Search for the cell housing the specified text and yield its [x, y] center coordinate. 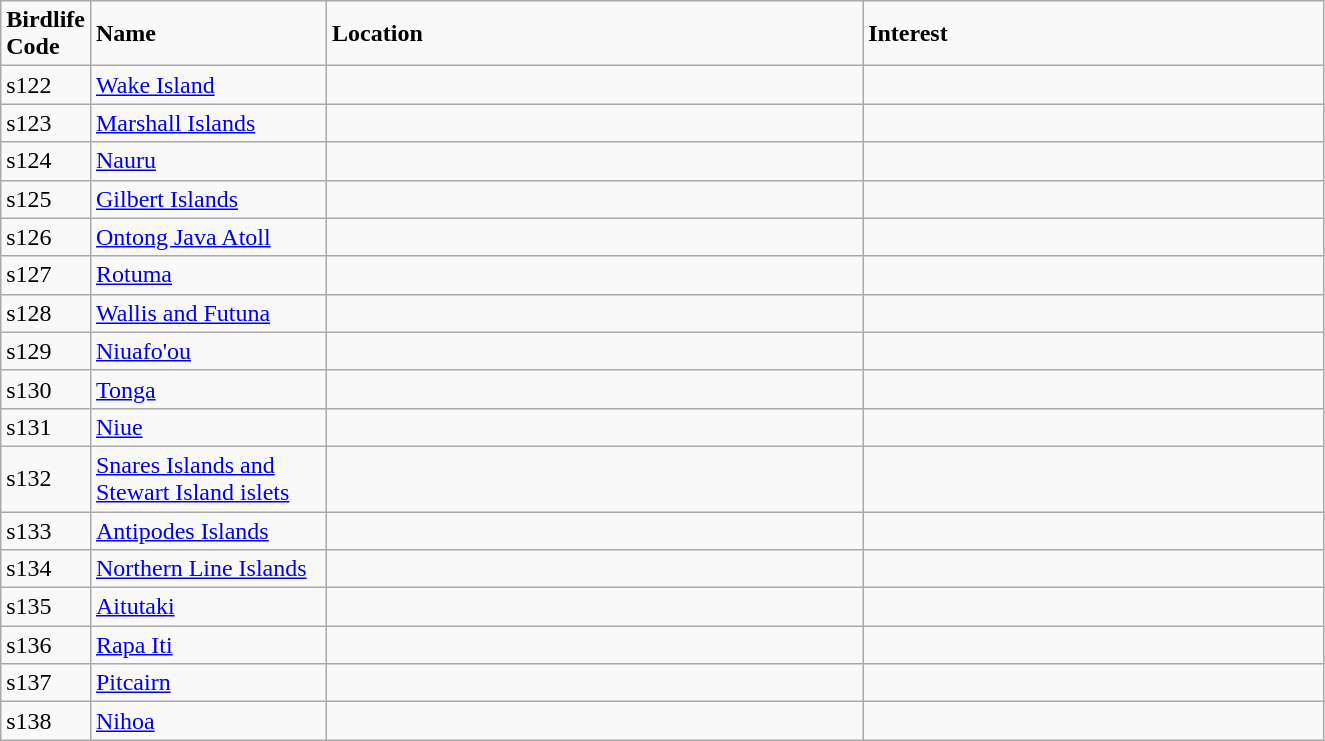
s133 [46, 531]
Wake Island [208, 85]
Wallis and Futuna [208, 313]
Rotuma [208, 275]
Name [208, 34]
s125 [46, 199]
Niue [208, 427]
s132 [46, 478]
s136 [46, 645]
Aitutaki [208, 607]
Antipodes Islands [208, 531]
s128 [46, 313]
Nihoa [208, 721]
s126 [46, 237]
Nauru [208, 161]
Birdlife Code [46, 34]
Gilbert Islands [208, 199]
Northern Line Islands [208, 569]
s127 [46, 275]
Interest [1094, 34]
s134 [46, 569]
Rapa Iti [208, 645]
s135 [46, 607]
s122 [46, 85]
Marshall Islands [208, 123]
s129 [46, 351]
Niuafo'ou [208, 351]
s130 [46, 389]
s131 [46, 427]
Pitcairn [208, 683]
s124 [46, 161]
s137 [46, 683]
s138 [46, 721]
Tonga [208, 389]
Snares Islands and Stewart Island islets [208, 478]
s123 [46, 123]
Ontong Java Atoll [208, 237]
Location [595, 34]
